Scan for the cell matching the given text and deliver its [x, y] coordinate at center. 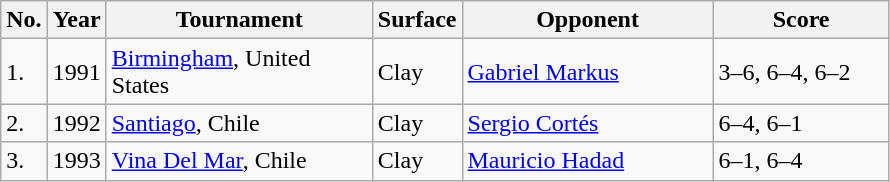
3–6, 6–4, 6–2 [801, 72]
Birmingham, United States [239, 72]
Surface [417, 20]
Santiago, Chile [239, 123]
Tournament [239, 20]
Vina Del Mar, Chile [239, 161]
Score [801, 20]
1. [24, 72]
Opponent [588, 20]
3. [24, 161]
1991 [76, 72]
6–1, 6–4 [801, 161]
Mauricio Hadad [588, 161]
1992 [76, 123]
2. [24, 123]
6–4, 6–1 [801, 123]
1993 [76, 161]
Gabriel Markus [588, 72]
Year [76, 20]
No. [24, 20]
Sergio Cortés [588, 123]
